Identify which cell holds the provided text, then report its [x, y] central coordinate. 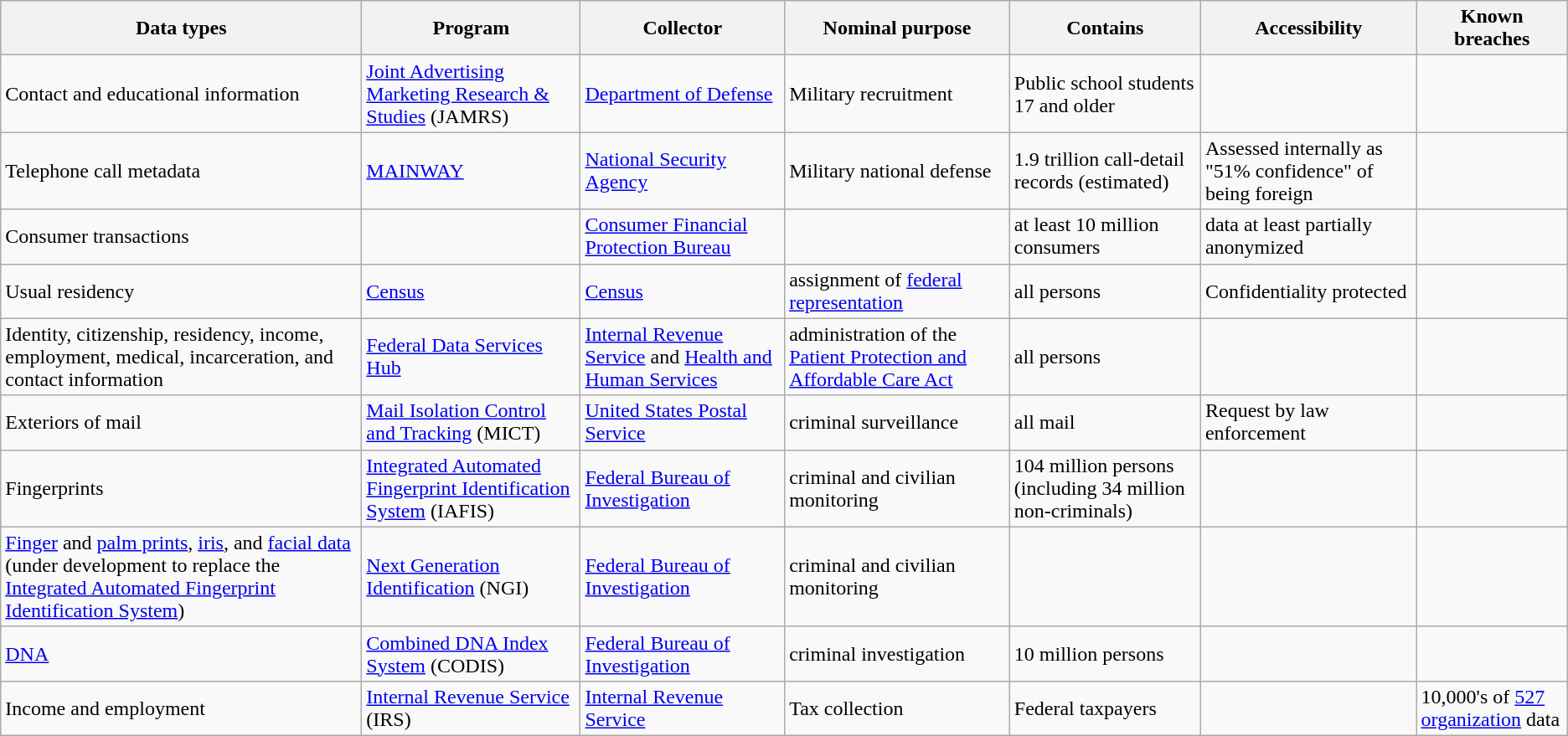
all mail [1105, 422]
United States Postal Service [683, 422]
Collector [683, 28]
Known breaches [1492, 28]
Request by law enforcement [1308, 422]
Tax collection [898, 708]
104 million persons (including 34 million non-criminals) [1105, 488]
administration of the Patient Protection and Affordable Care Act [898, 357]
Internal Revenue Service [683, 708]
at least 10 million consumers [1105, 236]
Next Generation Identification (NGI) [471, 576]
Combined DNA Index System (CODIS) [471, 653]
Exteriors of mail [181, 422]
Consumer Financial Protection Bureau [683, 236]
Accessibility [1308, 28]
Integrated Automated Fingerprint Identification System (IAFIS) [471, 488]
MAINWAY [471, 171]
Nominal purpose [898, 28]
Joint Advertising Marketing Research & Studies (JAMRS) [471, 94]
Fingerprints [181, 488]
Data types [181, 28]
Assessed internally as "51% confidence" of being foreign [1308, 171]
Contains [1105, 28]
Usual residency [181, 291]
Finger and palm prints, iris, and facial data (under development to replace the Integrated Automated Fingerprint Identification System) [181, 576]
Internal Revenue Service (IRS) [471, 708]
Program [471, 28]
criminal surveillance [898, 422]
assignment of federal representation [898, 291]
Telephone call metadata [181, 171]
Internal Revenue Service and Health and Human Services [683, 357]
Consumer transactions [181, 236]
Federal taxpayers [1105, 708]
Contact and educational information [181, 94]
Federal Data Services Hub [471, 357]
criminal investigation [898, 653]
DNA [181, 653]
Public school students 17 and older [1105, 94]
Income and employment [181, 708]
10,000's of 527 organization data [1492, 708]
National Security Agency [683, 171]
1.9 trillion call-detail records (estimated) [1105, 171]
Confidentiality protected [1308, 291]
data at least partially anonymized [1308, 236]
10 million persons [1105, 653]
Military recruitment [898, 94]
Department of Defense [683, 94]
Mail Isolation Control and Tracking (MICT) [471, 422]
Military national defense [898, 171]
Identity, citizenship, residency, income, employment, medical, incarceration, and contact information [181, 357]
